Detect which cell encompasses the target text, then output its (X, Y) center coordinate. 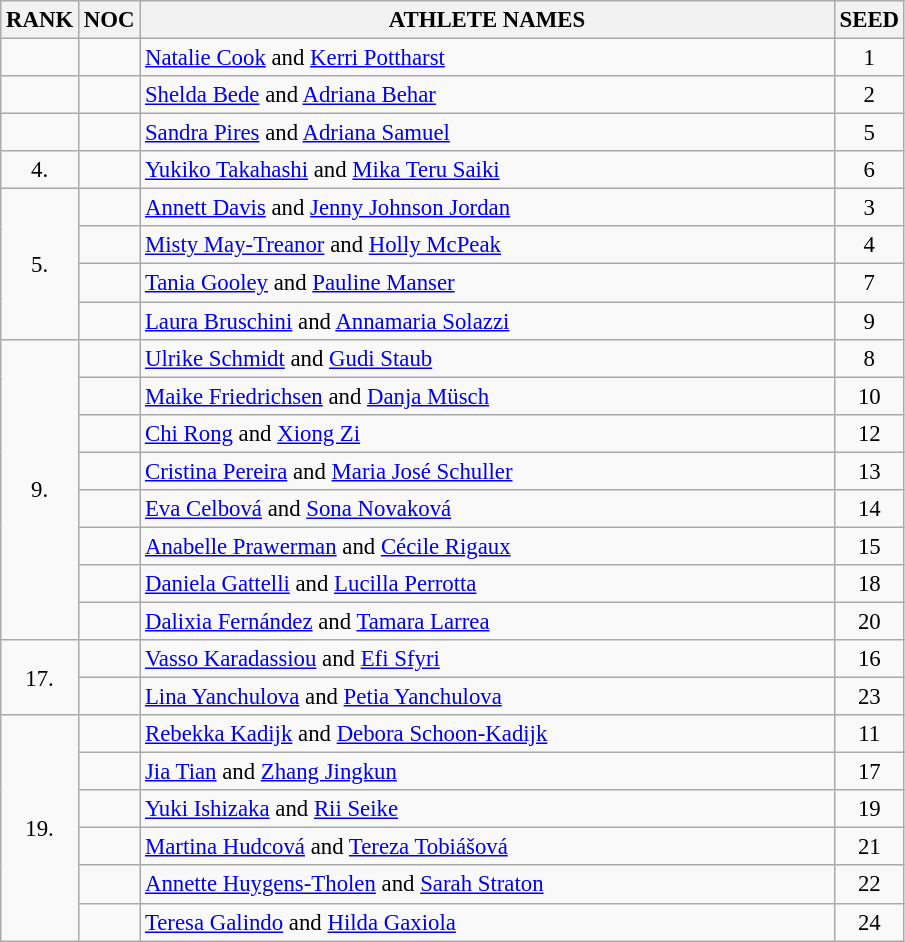
20 (869, 621)
21 (869, 847)
19 (869, 809)
Lina Yanchulova and Petia Yanchulova (488, 697)
11 (869, 734)
Dalixia Fernández and Tamara Larrea (488, 621)
Jia Tian and Zhang Jingkun (488, 772)
Tania Gooley and Pauline Manser (488, 283)
Sandra Pires and Adriana Samuel (488, 133)
Daniela Gattelli and Lucilla Perrotta (488, 584)
4. (40, 170)
16 (869, 659)
Anabelle Prawerman and Cécile Rigaux (488, 546)
3 (869, 208)
10 (869, 396)
SEED (869, 20)
12 (869, 433)
7 (869, 283)
9. (40, 490)
17 (869, 772)
Natalie Cook and Kerri Pottharst (488, 58)
Ulrike Schmidt and Gudi Staub (488, 358)
Yuki Ishizaka and Rii Seike (488, 809)
2 (869, 95)
19. (40, 828)
Laura Bruschini and Annamaria Solazzi (488, 321)
14 (869, 509)
5. (40, 264)
22 (869, 885)
Annett Davis and Jenny Johnson Jordan (488, 208)
Teresa Galindo and Hilda Gaxiola (488, 922)
9 (869, 321)
Vasso Karadassiou and Efi Sfyri (488, 659)
18 (869, 584)
Rebekka Kadijk and Debora Schoon-Kadijk (488, 734)
6 (869, 170)
4 (869, 245)
17. (40, 678)
Shelda Bede and Adriana Behar (488, 95)
23 (869, 697)
15 (869, 546)
ATHLETE NAMES (488, 20)
Martina Hudcová and Tereza Tobiášová (488, 847)
Maike Friedrichsen and Danja Müsch (488, 396)
Cristina Pereira and Maria José Schuller (488, 471)
24 (869, 922)
RANK (40, 20)
Misty May-Treanor and Holly McPeak (488, 245)
1 (869, 58)
Chi Rong and Xiong Zi (488, 433)
Yukiko Takahashi and Mika Teru Saiki (488, 170)
Eva Celbová and Sona Novaková (488, 509)
NOC (108, 20)
13 (869, 471)
5 (869, 133)
8 (869, 358)
Annette Huygens-Tholen and Sarah Straton (488, 885)
